Extract the [x, y] coordinate from the center of the cell holding the provided text.  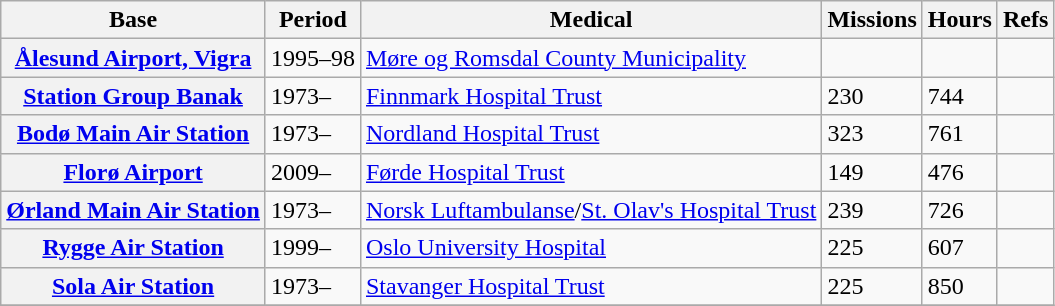
Base [134, 20]
Møre og Romsdal County Municipality [590, 58]
1995–98 [312, 58]
Missions [872, 20]
Førde Hospital Trust [590, 172]
Rygge Air Station [134, 248]
239 [872, 210]
Nordland Hospital Trust [590, 134]
Bodø Main Air Station [134, 134]
726 [960, 210]
Sola Air Station [134, 286]
323 [872, 134]
230 [872, 96]
Finnmark Hospital Trust [590, 96]
149 [872, 172]
Refs [1025, 20]
Stavanger Hospital Trust [590, 286]
Ålesund Airport, Vigra [134, 58]
607 [960, 248]
Hours [960, 20]
476 [960, 172]
Oslo University Hospital [590, 248]
Florø Airport [134, 172]
Norsk Luftambulanse/St. Olav's Hospital Trust [590, 210]
Ørland Main Air Station [134, 210]
Medical [590, 20]
744 [960, 96]
1999– [312, 248]
2009– [312, 172]
761 [960, 134]
Station Group Banak [134, 96]
Period [312, 20]
850 [960, 286]
